Detect which cell encompasses the target text, then output its [x, y] center coordinate. 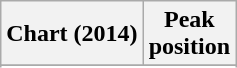
Peakposition [189, 34]
Chart (2014) [72, 34]
